From the cell containing the given text, extract its center point as (X, Y) coordinate. 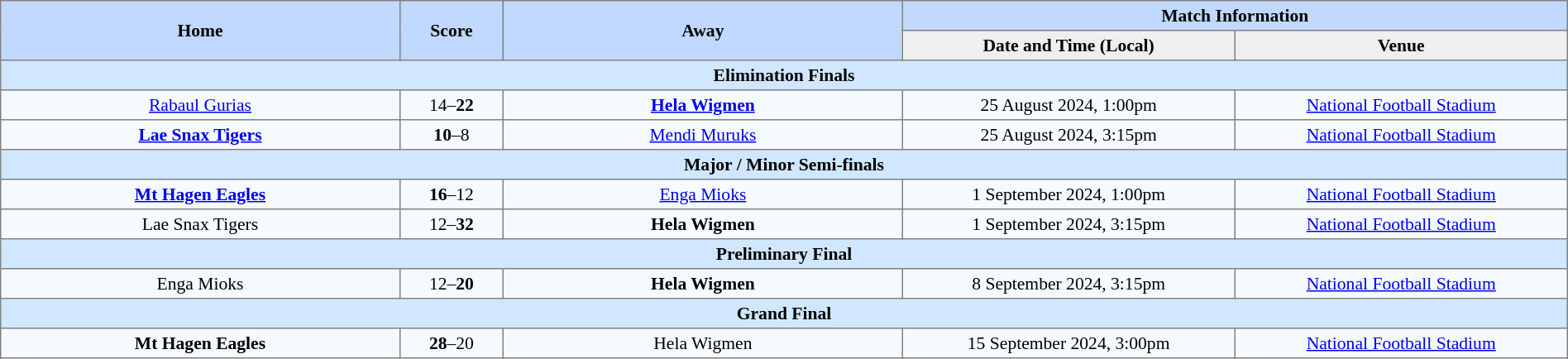
1 September 2024, 3:15pm (1068, 224)
12–20 (452, 284)
1 September 2024, 1:00pm (1068, 194)
16–12 (452, 194)
Home (200, 31)
15 September 2024, 3:00pm (1068, 343)
12–32 (452, 224)
8 September 2024, 3:15pm (1068, 284)
10–8 (452, 135)
Major / Minor Semi-finals (784, 165)
Grand Final (784, 314)
Rabaul Gurias (200, 105)
Mendi Muruks (703, 135)
Date and Time (Local) (1068, 45)
25 August 2024, 1:00pm (1068, 105)
Score (452, 31)
Elimination Finals (784, 75)
Away (703, 31)
14–22 (452, 105)
Preliminary Final (784, 254)
28–20 (452, 343)
Match Information (1235, 16)
Venue (1401, 45)
25 August 2024, 3:15pm (1068, 135)
